Capture the cell that displays the provided text and extract its (X, Y) central coordinate. 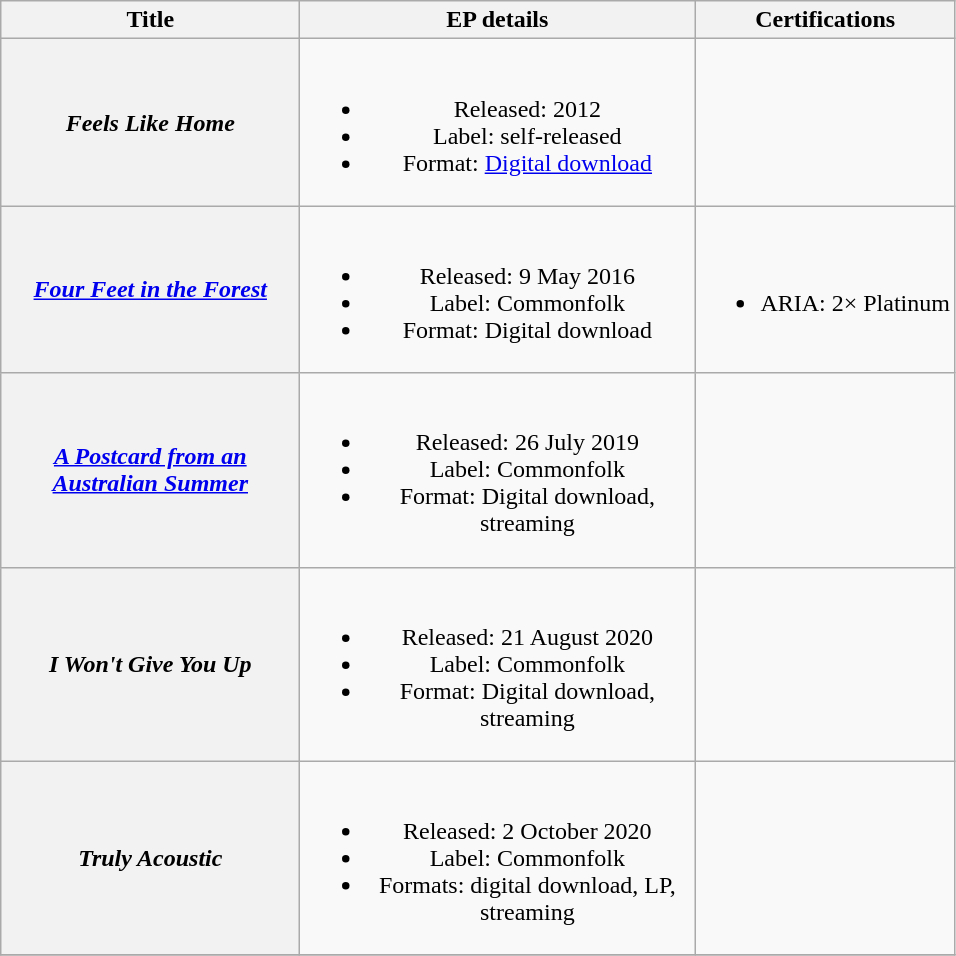
I Won't Give You Up (150, 664)
Released: 9 May 2016Label: CommonfolkFormat: Digital download (498, 290)
Released: 21 August 2020Label: CommonfolkFormat: Digital download, streaming (498, 664)
Released: 26 July 2019Label: CommonfolkFormat: Digital download, streaming (498, 470)
ARIA: 2× Platinum (826, 290)
A Postcard from an Australian Summer (150, 470)
Certifications (826, 20)
Released: 2 October 2020Label: CommonfolkFormats: digital download, LP, streaming (498, 858)
Feels Like Home (150, 122)
EP details (498, 20)
Released: 2012Label: self-releasedFormat: Digital download (498, 122)
Title (150, 20)
Four Feet in the Forest (150, 290)
Truly Acoustic (150, 858)
